Extract the [x, y] coordinate from the center of the cell holding the provided text.  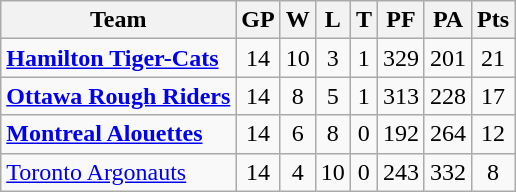
T [364, 20]
17 [494, 96]
PF [400, 20]
264 [448, 134]
Ottawa Rough Riders [118, 96]
PA [448, 20]
201 [448, 58]
313 [400, 96]
329 [400, 58]
Montreal Alouettes [118, 134]
332 [448, 172]
243 [400, 172]
3 [332, 58]
192 [400, 134]
228 [448, 96]
6 [298, 134]
Toronto Argonauts [118, 172]
21 [494, 58]
GP [258, 20]
L [332, 20]
Team [118, 20]
4 [298, 172]
12 [494, 134]
Hamilton Tiger-Cats [118, 58]
W [298, 20]
Pts [494, 20]
5 [332, 96]
